Return the [X, Y] coordinate for the center point of the cell that contains the specified text.  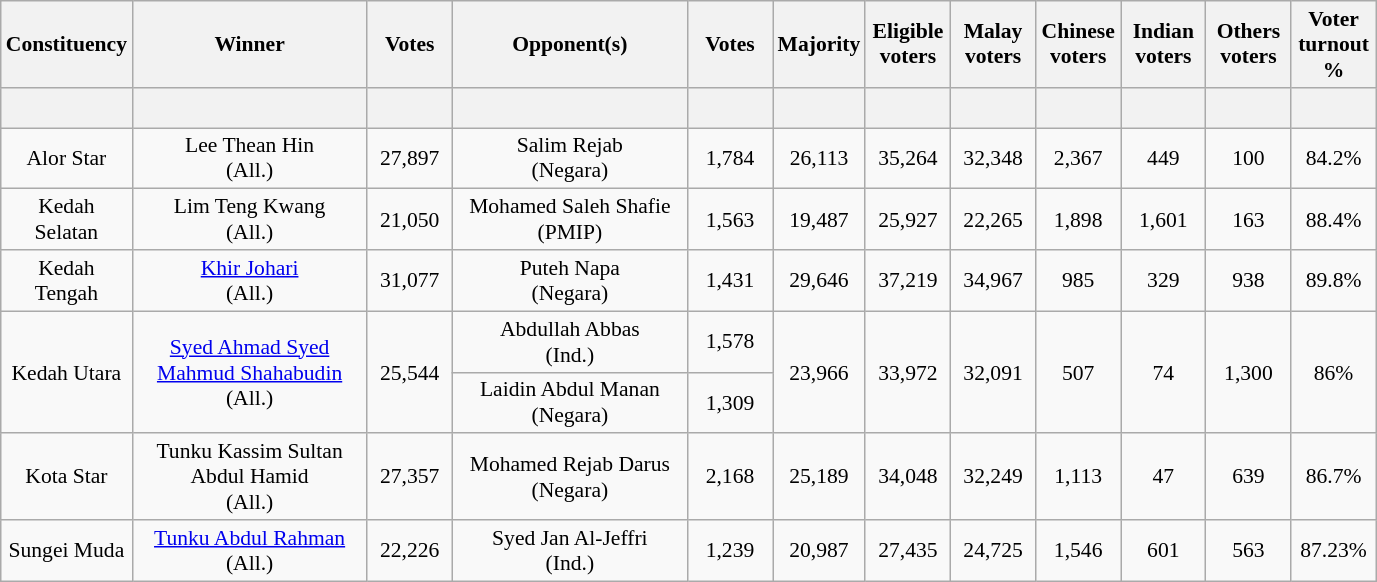
27,435 [908, 550]
32,348 [992, 158]
Kedah Tengah [66, 280]
985 [1078, 280]
Kedah Utara [66, 372]
25,189 [820, 478]
Salim Rejab(Negara) [570, 158]
35,264 [908, 158]
Puteh Napa(Negara) [570, 280]
Kedah Selatan [66, 220]
37,219 [908, 280]
29,646 [820, 280]
87.23% [1334, 550]
1,898 [1078, 220]
88.4% [1334, 220]
Kota Star [66, 478]
639 [1248, 478]
Mohamed Rejab Darus(Negara) [570, 478]
1,300 [1248, 372]
Tunku Kassim Sultan Abdul Hamid(All.) [250, 478]
1,546 [1078, 550]
Voter turnout % [1334, 44]
Chinese voters [1078, 44]
34,967 [992, 280]
Tunku Abdul Rahman(All.) [250, 550]
20,987 [820, 550]
Laidin Abdul Manan(Negara) [570, 402]
22,226 [410, 550]
1,239 [730, 550]
100 [1248, 158]
25,927 [908, 220]
86.7% [1334, 478]
25,544 [410, 372]
Syed Ahmad Syed Mahmud Shahabudin(All.) [250, 372]
Syed Jan Al-Jeffri(Ind.) [570, 550]
74 [1164, 372]
507 [1078, 372]
27,357 [410, 478]
329 [1164, 280]
2,168 [730, 478]
1,113 [1078, 478]
563 [1248, 550]
26,113 [820, 158]
Lim Teng Kwang(All.) [250, 220]
1,563 [730, 220]
Sungei Muda [66, 550]
86% [1334, 372]
23,966 [820, 372]
34,048 [908, 478]
Abdullah Abbas(Ind.) [570, 342]
Constituency [66, 44]
Majority [820, 44]
32,091 [992, 372]
89.8% [1334, 280]
19,487 [820, 220]
449 [1164, 158]
27,897 [410, 158]
1,578 [730, 342]
32,249 [992, 478]
84.2% [1334, 158]
Alor Star [66, 158]
21,050 [410, 220]
601 [1164, 550]
33,972 [908, 372]
Opponent(s) [570, 44]
22,265 [992, 220]
1,431 [730, 280]
Eligible voters [908, 44]
Winner [250, 44]
Indian voters [1164, 44]
31,077 [410, 280]
47 [1164, 478]
Mohamed Saleh Shafie(PMIP) [570, 220]
1,309 [730, 402]
Lee Thean Hin(All.) [250, 158]
2,367 [1078, 158]
938 [1248, 280]
163 [1248, 220]
Khir Johari(All.) [250, 280]
Malay voters [992, 44]
1,784 [730, 158]
24,725 [992, 550]
Others voters [1248, 44]
1,601 [1164, 220]
